Provide the [x, y] coordinate of the cell's center where the given text is located.  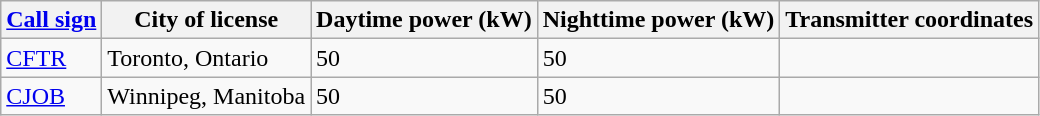
Nighttime power (kW) [658, 20]
Winnipeg, Manitoba [206, 96]
CFTR [52, 58]
CJOB [52, 96]
City of license [206, 20]
Daytime power (kW) [424, 20]
Transmitter coordinates [910, 20]
Call sign [52, 20]
Toronto, Ontario [206, 58]
